Detect which cell encompasses the target text, then output its [X, Y] center coordinate. 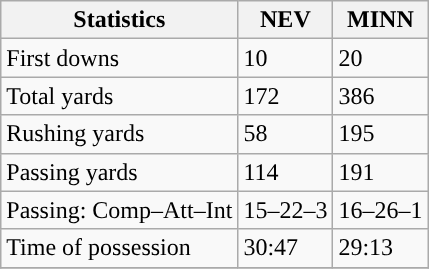
20 [380, 58]
Passing yards [120, 172]
30:47 [286, 248]
First downs [120, 58]
Statistics [120, 20]
191 [380, 172]
Passing: Comp–Att–Int [120, 210]
386 [380, 96]
MINN [380, 20]
114 [286, 172]
10 [286, 58]
Time of possession [120, 248]
16–26–1 [380, 210]
15–22–3 [286, 210]
Rushing yards [120, 134]
29:13 [380, 248]
172 [286, 96]
Total yards [120, 96]
195 [380, 134]
58 [286, 134]
NEV [286, 20]
